From the cell containing the given text, extract its center point as (X, Y) coordinate. 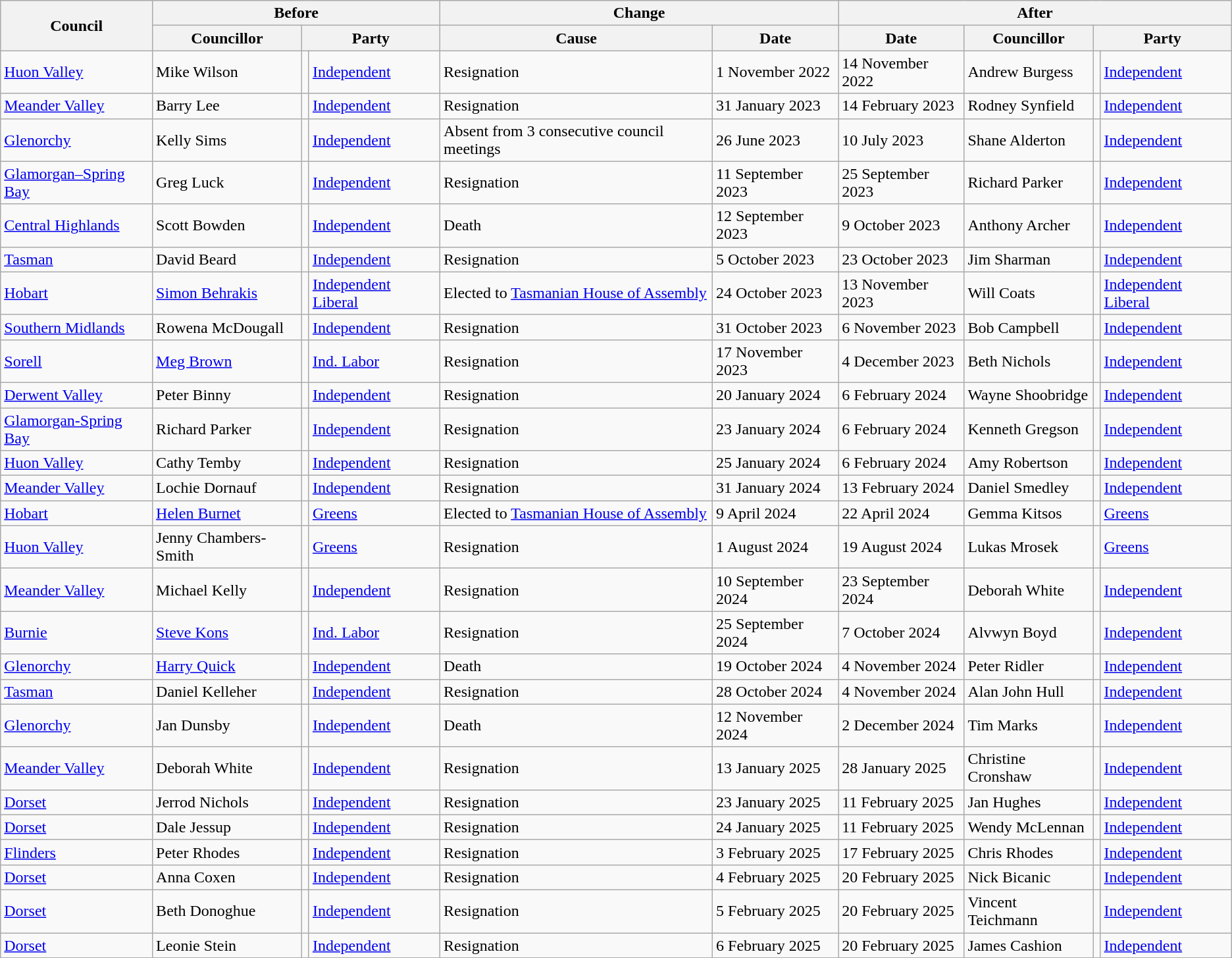
Kenneth Gregson (1029, 429)
James Cashion (1029, 945)
Jan Hughes (1029, 802)
Nick Bicanic (1029, 877)
Tim Marks (1029, 725)
Rodney Synfield (1029, 106)
After (1035, 13)
Chris Rhodes (1029, 852)
Jerrod Nichols (228, 802)
2 December 2024 (902, 725)
19 August 2024 (902, 547)
13 February 2024 (902, 488)
Rowena McDougall (228, 327)
20 January 2024 (775, 395)
Jenny Chambers-Smith (228, 547)
10 July 2023 (902, 139)
6 November 2023 (902, 327)
17 February 2025 (902, 852)
5 October 2023 (775, 259)
Daniel Smedley (1029, 488)
Lukas Mrosek (1029, 547)
Shane Alderton (1029, 139)
19 October 2024 (775, 667)
Mike Wilson (228, 72)
Kelly Sims (228, 139)
1 November 2022 (775, 72)
23 October 2023 (902, 259)
14 February 2023 (902, 106)
Helen Burnet (228, 513)
Amy Robertson (1029, 463)
Cathy Temby (228, 463)
Alan John Hull (1029, 692)
Flinders (76, 852)
Andrew Burgess (1029, 72)
Leonie Stein (228, 945)
Daniel Kelleher (228, 692)
Steve Kons (228, 633)
Meg Brown (228, 361)
Peter Rhodes (228, 852)
12 September 2023 (775, 225)
25 January 2024 (775, 463)
3 February 2025 (775, 852)
Christine Cronshaw (1029, 769)
31 October 2023 (775, 327)
25 September 2024 (775, 633)
Cause (577, 38)
10 September 2024 (775, 590)
Gemma Kitsos (1029, 513)
Jan Dunsby (228, 725)
12 November 2024 (775, 725)
Beth Donoghue (228, 911)
24 October 2023 (775, 293)
Vincent Teichmann (1029, 911)
David Beard (228, 259)
Scott Bowden (228, 225)
28 October 2024 (775, 692)
13 January 2025 (775, 769)
4 February 2025 (775, 877)
26 June 2023 (775, 139)
5 February 2025 (775, 911)
Council (76, 26)
Alvwyn Boyd (1029, 633)
23 September 2024 (902, 590)
6 February 2025 (775, 945)
28 January 2025 (902, 769)
13 November 2023 (902, 293)
Wayne Shoobridge (1029, 395)
Change (640, 13)
Dale Jessup (228, 827)
Derwent Valley (76, 395)
Peter Binny (228, 395)
Michael Kelly (228, 590)
Glamorgan–Spring Bay (76, 183)
31 January 2024 (775, 488)
9 October 2023 (902, 225)
Jim Sharman (1029, 259)
9 April 2024 (775, 513)
1 August 2024 (775, 547)
Will Coats (1029, 293)
Central Highlands (76, 225)
31 January 2023 (775, 106)
22 April 2024 (902, 513)
11 September 2023 (775, 183)
Wendy McLennan (1029, 827)
Harry Quick (228, 667)
25 September 2023 (902, 183)
Beth Nichols (1029, 361)
24 January 2025 (775, 827)
Anthony Archer (1029, 225)
Before (296, 13)
Absent from 3 consecutive council meetings (577, 139)
23 January 2024 (775, 429)
17 November 2023 (775, 361)
4 December 2023 (902, 361)
Barry Lee (228, 106)
Burnie (76, 633)
Peter Ridler (1029, 667)
Glamorgan-Spring Bay (76, 429)
14 November 2022 (902, 72)
23 January 2025 (775, 802)
Anna Coxen (228, 877)
Sorell (76, 361)
Simon Behrakis (228, 293)
7 October 2024 (902, 633)
Lochie Dornauf (228, 488)
Southern Midlands (76, 327)
Greg Luck (228, 183)
Bob Campbell (1029, 327)
